Locate the cell with the specified text and output its [x, y] center coordinate. 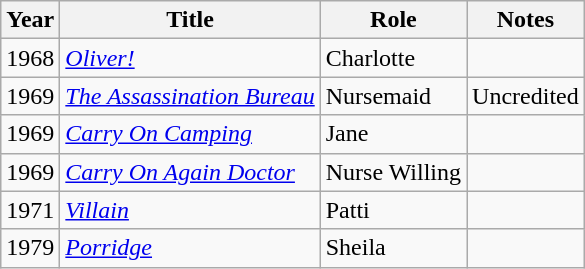
Uncredited [526, 96]
Role [393, 20]
Patti [393, 210]
Nurse Willing [393, 172]
1968 [30, 58]
The Assassination Bureau [190, 96]
Carry On Camping [190, 134]
Notes [526, 20]
Title [190, 20]
Porridge [190, 248]
Year [30, 20]
Carry On Again Doctor [190, 172]
Oliver! [190, 58]
Villain [190, 210]
Charlotte [393, 58]
1979 [30, 248]
Nursemaid [393, 96]
Jane [393, 134]
1971 [30, 210]
Sheila [393, 248]
